Search for the cell housing the specified text and yield its [x, y] center coordinate. 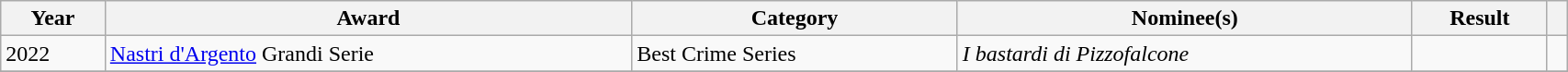
Category [795, 18]
Year [53, 18]
Best Crime Series [795, 54]
Award [367, 18]
Nastri d'Argento Grandi Serie [367, 54]
Result [1479, 18]
2022 [53, 54]
Nominee(s) [1185, 18]
I bastardi di Pizzofalcone [1185, 54]
